Determine the [x, y] coordinate at the center of the cell enclosing the given text.  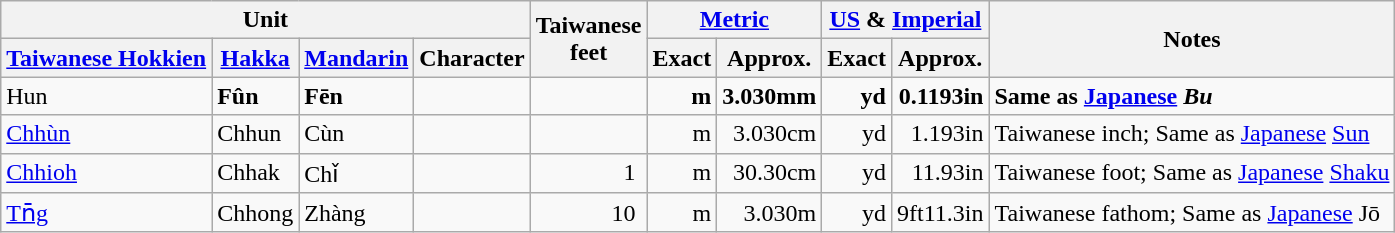
Chhioh [106, 173]
Notes [1192, 39]
0.1193in [940, 96]
10 [588, 213]
Taiwanese foot; Same as Japanese Shaku [1192, 173]
Hakka [256, 58]
Metric [734, 20]
3.030mm [770, 96]
Same as Japanese Bu [1192, 96]
3.030m [770, 213]
Taiwanese inch; Same as Japanese Sun [1192, 134]
Fûn [256, 96]
Hun [106, 96]
Zhàng [356, 213]
Taiwanese Hokkien [106, 58]
US & Imperial [906, 20]
11.93in [940, 173]
30.30cm [770, 173]
Taiwanesefeet [588, 39]
Mandarin [356, 58]
1 [588, 173]
9ft11.3in [940, 213]
Chhong [256, 213]
Cùn [356, 134]
Chhun [256, 134]
Chhùn [106, 134]
Chǐ [356, 173]
Taiwanese fathom; Same as Japanese Jō [1192, 213]
Unit [266, 20]
Chhak [256, 173]
Fēn [356, 96]
1.193in [940, 134]
3.030cm [770, 134]
Tn̄g [106, 213]
Character [472, 58]
